Identify which cell holds the provided text, then report its (x, y) central coordinate. 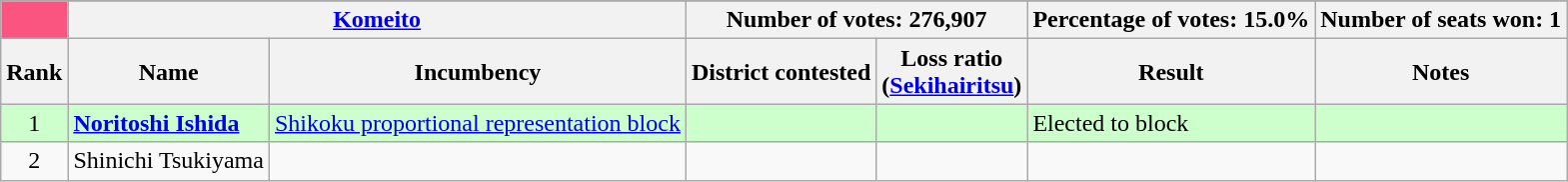
Loss ratio(Sekihairitsu) (951, 72)
Shinichi Tsukiyama (169, 161)
Komeito (378, 20)
Result (1171, 72)
District contested (781, 72)
Percentage of votes: 15.0% (1171, 20)
Shikoku proportional representation block (478, 123)
Number of seats won: 1 (1441, 20)
Number of votes: 276,907 (855, 20)
Rank (34, 72)
Noritoshi Ishida (169, 123)
Elected to block (1171, 123)
2 (34, 161)
Notes (1441, 72)
1 (34, 123)
Incumbency (478, 72)
Name (169, 72)
